Detect which cell encompasses the target text, then output its [x, y] center coordinate. 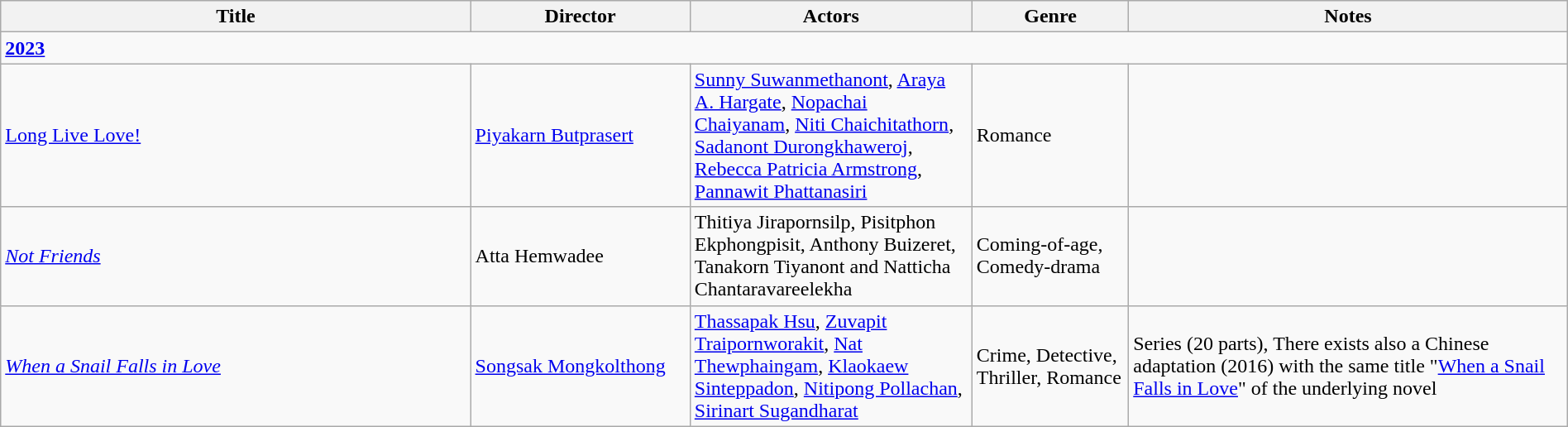
Piyakarn Butprasert [581, 136]
Actors [830, 17]
2023 [784, 48]
Title [236, 17]
Long Live Love! [236, 136]
Romance [1050, 136]
When a Snail Falls in Love [236, 366]
Songsak Mongkolthong [581, 366]
Atta Hemwadee [581, 257]
Coming-of-age, Comedy-drama [1050, 257]
Director [581, 17]
Thitiya Jirapornsilp, Pisitphon Ekphongpisit, Anthony Buizeret, Tanakorn Tiyanont and Natticha Chantaravareelekha [830, 257]
Series (20 parts), There exists also a Chinese adaptation (2016) with the same title "When a Snail Falls in Love" of the underlying novel [1348, 366]
Crime, Detective, Thriller, Romance [1050, 366]
Genre [1050, 17]
Thassapak Hsu, Zuvapit Traipornworakit, Nat Thewphaingam, Klaokaew Sinteppadon, Nitipong Pollachan, Sirinart Sugandharat [830, 366]
Not Friends [236, 257]
Notes [1348, 17]
